For the text-containing cell, return its midpoint in (x, y) coordinate format. 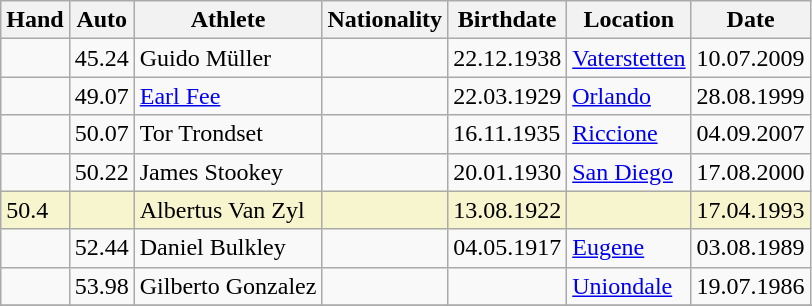
Date (750, 20)
04.09.2007 (750, 134)
20.01.1930 (508, 172)
16.11.1935 (508, 134)
James Stookey (228, 172)
Daniel Bulkley (228, 248)
Guido Müller (228, 58)
13.08.1922 (508, 210)
50.07 (102, 134)
Nationality (385, 20)
10.07.2009 (750, 58)
Earl Fee (228, 96)
49.07 (102, 96)
52.44 (102, 248)
Orlando (629, 96)
Hand (35, 20)
17.04.1993 (750, 210)
04.05.1917 (508, 248)
San Diego (629, 172)
Birthdate (508, 20)
17.08.2000 (750, 172)
Eugene (629, 248)
Uniondale (629, 286)
22.12.1938 (508, 58)
Riccione (629, 134)
Location (629, 20)
53.98 (102, 286)
Vaterstetten (629, 58)
50.22 (102, 172)
Tor Trondset (228, 134)
Athlete (228, 20)
Auto (102, 20)
19.07.1986 (750, 286)
22.03.1929 (508, 96)
45.24 (102, 58)
Gilberto Gonzalez (228, 286)
Albertus Van Zyl (228, 210)
28.08.1999 (750, 96)
50.4 (35, 210)
03.08.1989 (750, 248)
